Locate the cell with the specified text and output its (x, y) center coordinate. 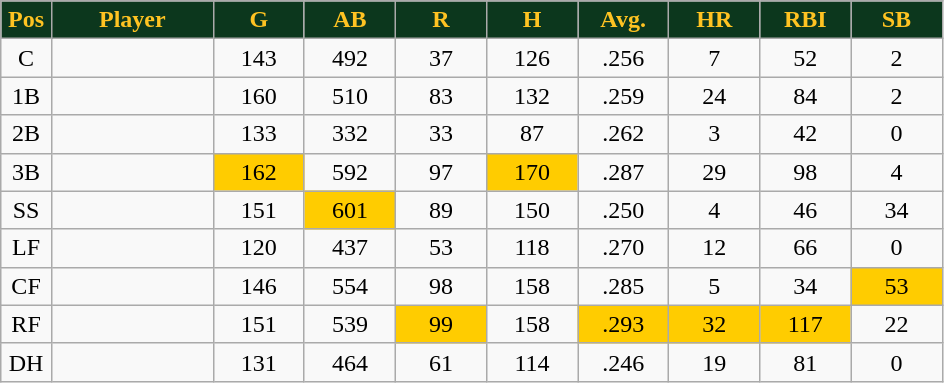
5 (714, 286)
160 (258, 96)
332 (350, 134)
437 (350, 248)
126 (532, 58)
.250 (624, 210)
.287 (624, 172)
RBI (806, 20)
162 (258, 172)
.259 (624, 96)
592 (350, 172)
132 (532, 96)
.262 (624, 134)
G (258, 20)
510 (350, 96)
Avg. (624, 20)
RF (26, 324)
R (440, 20)
HR (714, 20)
19 (714, 362)
117 (806, 324)
492 (350, 58)
22 (896, 324)
3 (714, 134)
29 (714, 172)
24 (714, 96)
133 (258, 134)
Pos (26, 20)
32 (714, 324)
12 (714, 248)
SS (26, 210)
42 (806, 134)
.293 (624, 324)
61 (440, 362)
46 (806, 210)
DH (26, 362)
1B (26, 96)
3B (26, 172)
Player (132, 20)
118 (532, 248)
89 (440, 210)
SB (896, 20)
97 (440, 172)
143 (258, 58)
539 (350, 324)
84 (806, 96)
83 (440, 96)
2B (26, 134)
81 (806, 362)
.256 (624, 58)
554 (350, 286)
464 (350, 362)
87 (532, 134)
120 (258, 248)
LF (26, 248)
AB (350, 20)
170 (532, 172)
150 (532, 210)
C (26, 58)
37 (440, 58)
.246 (624, 362)
CF (26, 286)
114 (532, 362)
601 (350, 210)
131 (258, 362)
H (532, 20)
99 (440, 324)
146 (258, 286)
.285 (624, 286)
33 (440, 134)
66 (806, 248)
.270 (624, 248)
7 (714, 58)
52 (806, 58)
